Locate the cell with the specified text and output its (x, y) center coordinate. 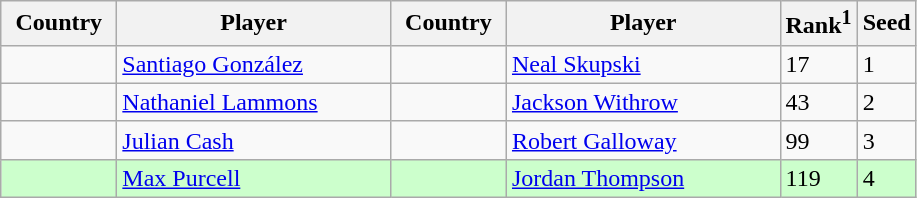
Santiago González (254, 64)
Jackson Withrow (643, 102)
99 (818, 140)
Julian Cash (254, 140)
Max Purcell (254, 178)
Robert Galloway (643, 140)
Jordan Thompson (643, 178)
4 (886, 178)
2 (886, 102)
119 (818, 178)
Nathaniel Lammons (254, 102)
17 (818, 64)
43 (818, 102)
Rank1 (818, 24)
Neal Skupski (643, 64)
Seed (886, 24)
1 (886, 64)
3 (886, 140)
